Locate the cell with the specified text and output its (X, Y) center coordinate. 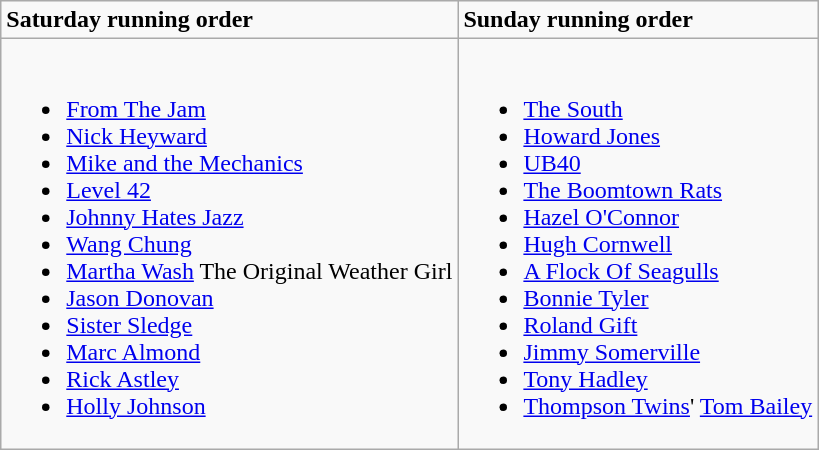
Saturday running order (230, 20)
Sunday running order (638, 20)
